Return the [x, y] coordinate for the center point of the cell that contains the specified text.  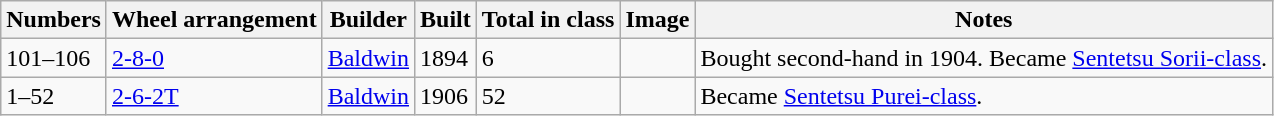
6 [548, 58]
Image [658, 20]
Notes [984, 20]
1894 [446, 58]
1–52 [54, 96]
Bought second-hand in 1904. Became Sentetsu Sorii-class. [984, 58]
Numbers [54, 20]
2-6-2T [214, 96]
Builder [368, 20]
1906 [446, 96]
101–106 [54, 58]
2-8-0 [214, 58]
Built [446, 20]
52 [548, 96]
Wheel arrangement [214, 20]
Total in class [548, 20]
Became Sentetsu Purei-class. [984, 96]
